Return (X, Y) of the center of cell containing provided text 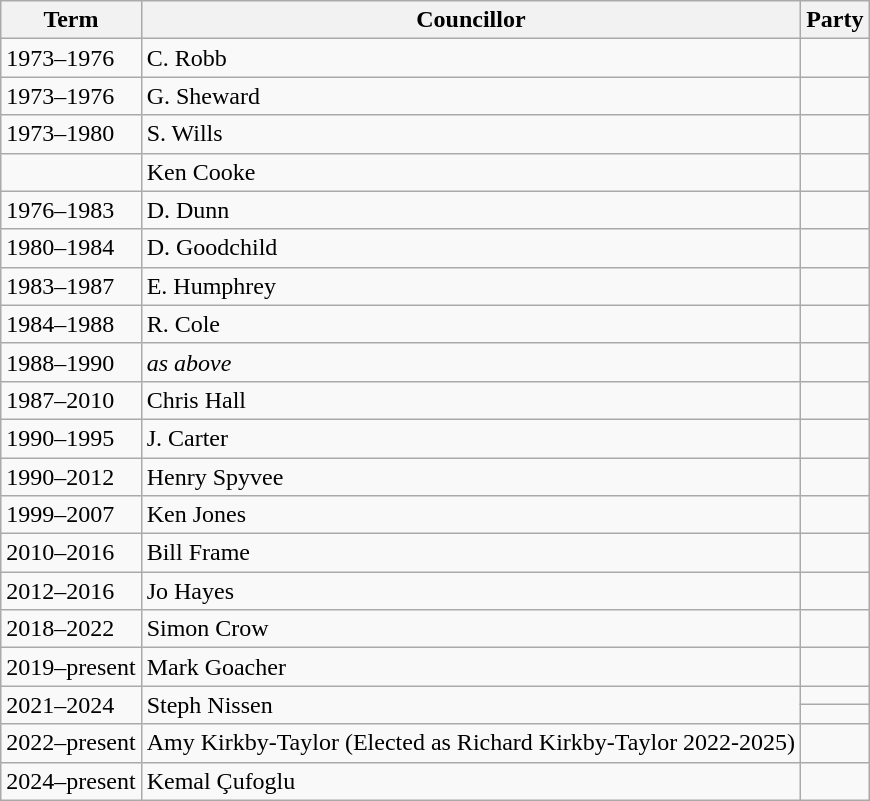
2018–2022 (71, 629)
S. Wills (471, 134)
1984–1988 (71, 324)
1973–1980 (71, 134)
1976–1983 (71, 210)
2010–2016 (71, 553)
as above (471, 362)
R. Cole (471, 324)
2024–present (71, 781)
E. Humphrey (471, 286)
Henry Spyvee (471, 477)
Bill Frame (471, 553)
Term (71, 20)
D. Dunn (471, 210)
1980–1984 (71, 248)
G. Sheward (471, 96)
2021–2024 (71, 705)
1990–2012 (71, 477)
2019–present (71, 667)
1988–1990 (71, 362)
Ken Cooke (471, 172)
2012–2016 (71, 591)
Mark Goacher (471, 667)
Steph Nissen (471, 705)
Amy Kirkby-Taylor (Elected as Richard Kirkby-Taylor 2022-2025) (471, 743)
1983–1987 (71, 286)
J. Carter (471, 438)
Councillor (471, 20)
1999–2007 (71, 515)
Jo Hayes (471, 591)
Simon Crow (471, 629)
Chris Hall (471, 400)
Ken Jones (471, 515)
Kemal Çufoglu (471, 781)
1990–1995 (71, 438)
1987–2010 (71, 400)
Party (835, 20)
D. Goodchild (471, 248)
C. Robb (471, 58)
2022–present (71, 743)
